Search for the cell housing the specified text and yield its (x, y) center coordinate. 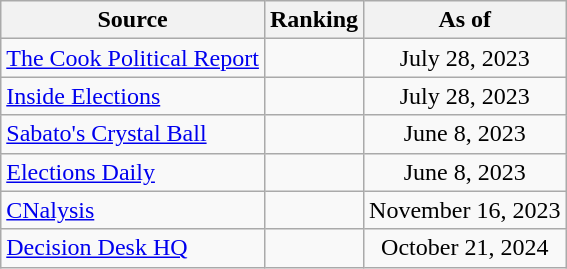
Source (133, 20)
The Cook Political Report (133, 58)
Elections Daily (133, 172)
CNalysis (133, 210)
Decision Desk HQ (133, 248)
Ranking (314, 20)
October 21, 2024 (465, 248)
November 16, 2023 (465, 210)
Sabato's Crystal Ball (133, 134)
Inside Elections (133, 96)
As of (465, 20)
